Determine the (X, Y) coordinate at the center of the cell enclosing the given text.  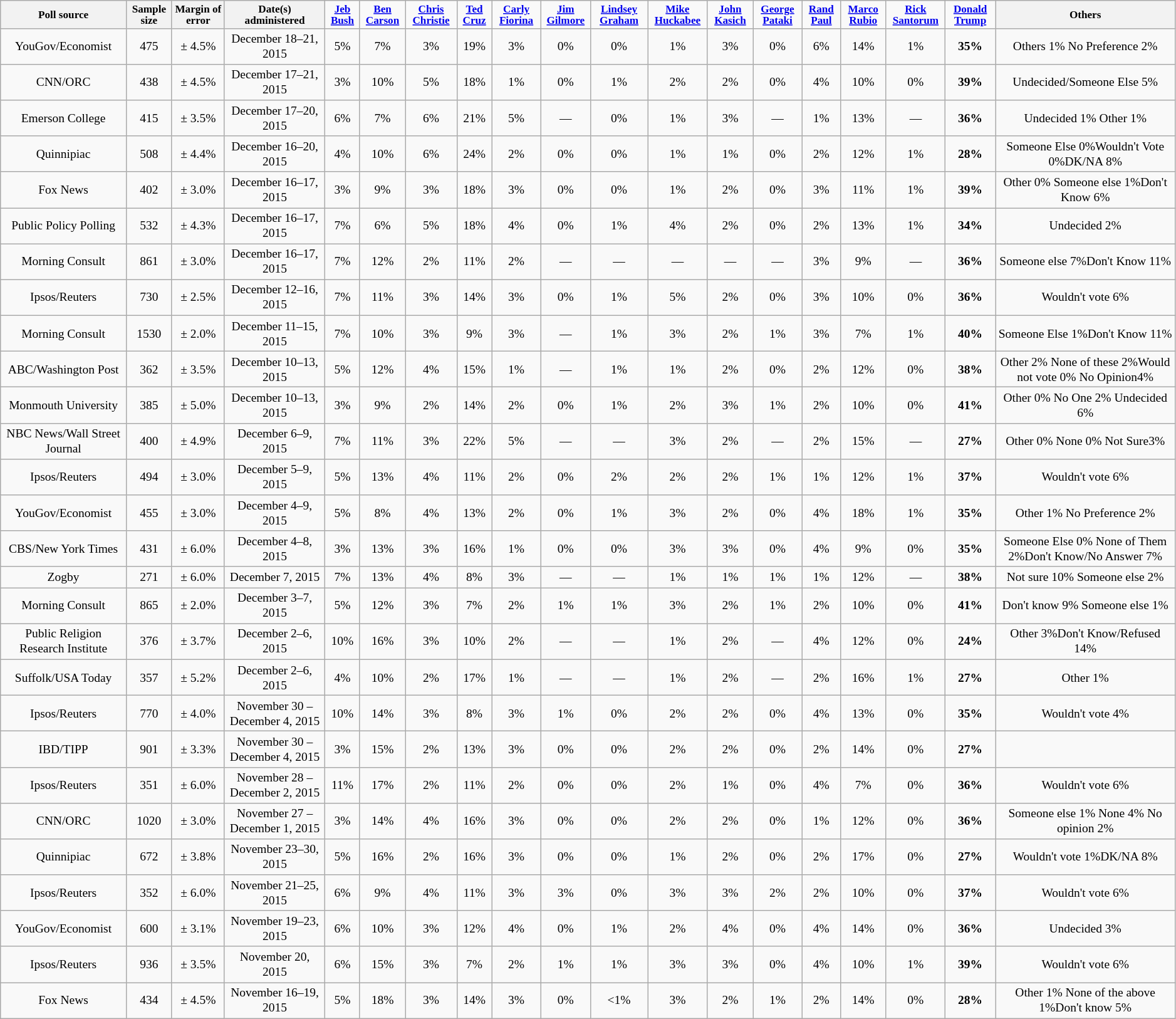
Other 0% Someone else 1%Don't Know 6% (1085, 189)
532 (149, 226)
Other 3%Don't Know/Refused 14% (1085, 642)
ABC/Washington Post (64, 370)
Emerson College (64, 118)
Poll source (64, 14)
Other 1% (1085, 677)
IBD/TIPP (64, 750)
± 4.0% (198, 713)
Chris Christie (431, 14)
271 (149, 577)
Rick Santorum (915, 14)
December 12–16, 2015 (274, 297)
Mike Huckabee (678, 14)
Others 1% No Preference 2% (1085, 46)
362 (149, 370)
Suffolk/USA Today (64, 677)
Other 2% None of these 2%Would not vote 0% No Opinion4% (1085, 370)
George Pataki (778, 14)
December 4–8, 2015 (274, 549)
400 (149, 441)
± 4.4% (198, 154)
Margin of error (198, 14)
936 (149, 964)
Other 0% No One 2% Undecided 6% (1085, 405)
± 3.3% (198, 750)
865 (149, 605)
Someone Else 1%Don't Know 11% (1085, 333)
NBC News/Wall Street Journal (64, 441)
40% (970, 333)
352 (149, 892)
December 11–15, 2015 (274, 333)
21% (474, 118)
November 23–30, 2015 (274, 857)
Wouldn't vote 1%DK/NA 8% (1085, 857)
± 3.1% (198, 929)
Rand Paul (821, 14)
December 17–20, 2015 (274, 118)
Someone Else 0%Wouldn't Vote 0%DK/NA 8% (1085, 154)
434 (149, 1000)
861 (149, 262)
± 5.2% (198, 677)
Undecided/Someone Else 5% (1085, 81)
494 (149, 476)
901 (149, 750)
Zogby (64, 577)
Don't know 9% Someone else 1% (1085, 605)
Undecided 1% Other 1% (1085, 118)
402 (149, 189)
730 (149, 297)
December 6–9, 2015 (274, 441)
November 16–19, 2015 (274, 1000)
Ben Carson (382, 14)
November 19–23, 2015 (274, 929)
Others (1085, 14)
December 4–9, 2015 (274, 513)
± 2.5% (198, 297)
<1% (619, 1000)
770 (149, 713)
Public Religion Research Institute (64, 642)
Public Policy Polling (64, 226)
508 (149, 154)
Donald Trump (970, 14)
November 28 –December 2, 2015 (274, 785)
Not sure 10% Someone else 2% (1085, 577)
November 21–25, 2015 (274, 892)
22% (474, 441)
± 3.7% (198, 642)
1530 (149, 333)
± 3.8% (198, 857)
376 (149, 642)
December 16–20, 2015 (274, 154)
December 5–9, 2015 (274, 476)
600 (149, 929)
385 (149, 405)
Jim Gilmore (566, 14)
Other 1% No Preference 2% (1085, 513)
19% (474, 46)
Date(s) administered (274, 14)
± 4.9% (198, 441)
December 18–21, 2015 (274, 46)
455 (149, 513)
Monmouth University (64, 405)
Someone Else 0% None of Them 2%Don't Know/No Answer 7% (1085, 549)
± 4.3% (198, 226)
Someone else 1% None 4% No opinion 2% (1085, 821)
December 7, 2015 (274, 577)
Marco Rubio (863, 14)
Other 1% None of the above 1%Don't know 5% (1085, 1000)
Someone else 7%Don't Know 11% (1085, 262)
351 (149, 785)
December 3–7, 2015 (274, 605)
John Kasich (730, 14)
Sample size (149, 14)
Undecided 3% (1085, 929)
November 20, 2015 (274, 964)
December 17–21, 2015 (274, 81)
November 27 –December 1, 2015 (274, 821)
Carly Fiorina (516, 14)
Other 0% None 0% Not Sure3% (1085, 441)
438 (149, 81)
Ted Cruz (474, 14)
Jeb Bush (342, 14)
1020 (149, 821)
CBS/New York Times (64, 549)
34% (970, 226)
415 (149, 118)
Wouldn't vote 4% (1085, 713)
475 (149, 46)
357 (149, 677)
672 (149, 857)
431 (149, 549)
Undecided 2% (1085, 226)
± 5.0% (198, 405)
Lindsey Graham (619, 14)
